Determine the (x, y) coordinate at the center of the cell enclosing the given text.  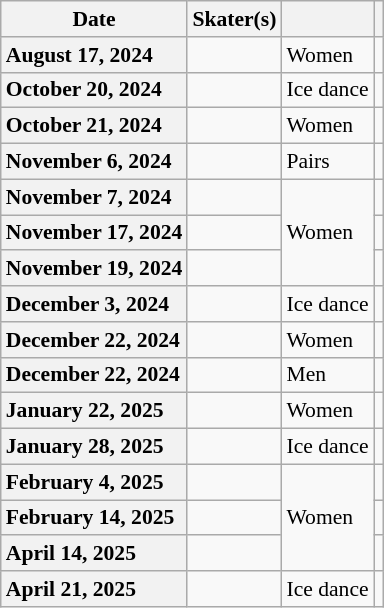
Date (94, 19)
November 19, 2024 (94, 269)
February 14, 2025 (94, 518)
February 4, 2025 (94, 482)
Pairs (327, 162)
Men (327, 375)
January 28, 2025 (94, 447)
November 17, 2024 (94, 233)
April 21, 2025 (94, 589)
October 20, 2024 (94, 90)
January 22, 2025 (94, 411)
November 7, 2024 (94, 197)
August 17, 2024 (94, 55)
April 14, 2025 (94, 554)
November 6, 2024 (94, 162)
Skater(s) (234, 19)
December 3, 2024 (94, 304)
October 21, 2024 (94, 126)
